From the cell containing the given text, extract its center point as (x, y) coordinate. 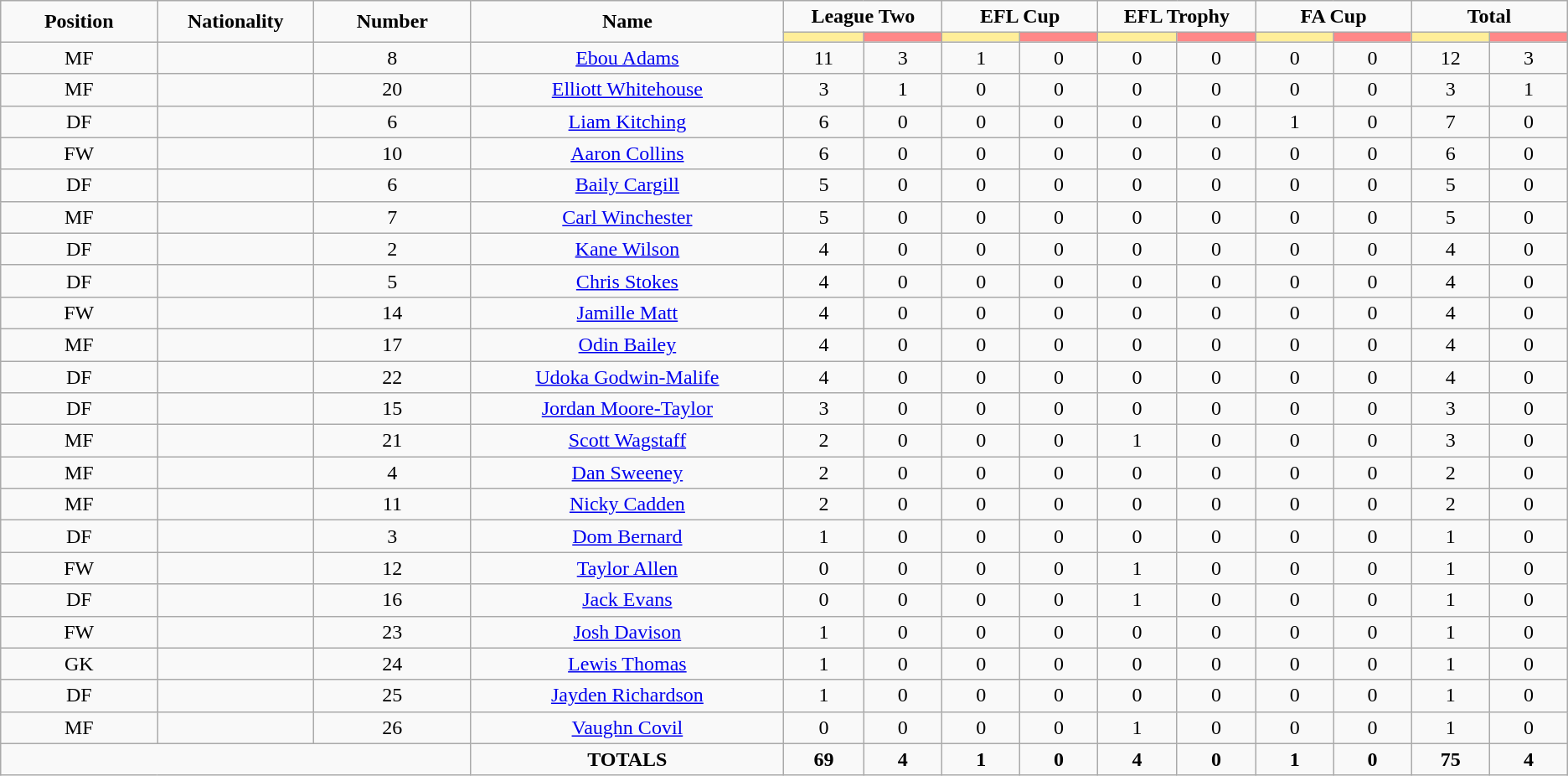
10 (392, 153)
Position (79, 22)
25 (392, 696)
Dom Bernard (627, 536)
Dan Sweeney (627, 473)
League Two (863, 17)
23 (392, 632)
24 (392, 664)
Chris Stokes (627, 281)
Odin Bailey (627, 344)
Aaron Collins (627, 153)
Josh Davison (627, 632)
TOTALS (627, 759)
Jack Evans (627, 600)
EFL Trophy (1176, 17)
Jordan Moore-Taylor (627, 409)
21 (392, 441)
Ebou Adams (627, 58)
14 (392, 313)
Lewis Thomas (627, 664)
Liam Kitching (627, 122)
Scott Wagstaff (627, 441)
Jamille Matt (627, 313)
Jayden Richardson (627, 696)
Number (392, 22)
Nicky Cadden (627, 504)
Kane Wilson (627, 249)
FA Cup (1333, 17)
Udoka Godwin-Malife (627, 376)
69 (824, 759)
20 (392, 90)
15 (392, 409)
EFL Cup (1020, 17)
Name (627, 22)
17 (392, 344)
Total (1489, 17)
22 (392, 376)
Carl Winchester (627, 217)
75 (1451, 759)
Nationality (236, 22)
GK (79, 664)
Elliott Whitehouse (627, 90)
Taylor Allen (627, 568)
Baily Cargill (627, 185)
16 (392, 600)
26 (392, 727)
Vaughn Covil (627, 727)
8 (392, 58)
